Provide the [X, Y] coordinate of the cell's center where the given text is located.  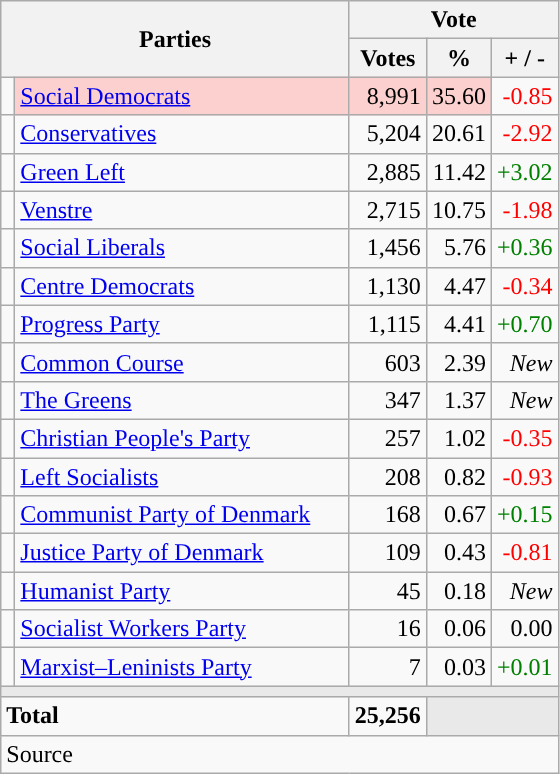
Marxist–Leninists Party [182, 667]
+3.02 [524, 172]
Common Course [182, 362]
-0.35 [524, 438]
0.82 [458, 477]
The Greens [182, 400]
Vote [454, 20]
10.75 [458, 210]
Parties [176, 39]
257 [388, 438]
0.18 [458, 591]
2,885 [388, 172]
1,115 [388, 324]
-0.93 [524, 477]
Green Left [182, 172]
+0.36 [524, 248]
25,256 [388, 716]
1,130 [388, 286]
-0.85 [524, 96]
1,456 [388, 248]
+ / - [524, 58]
Socialist Workers Party [182, 629]
-0.34 [524, 286]
Total [176, 716]
Venstre [182, 210]
1.37 [458, 400]
5.76 [458, 248]
Left Socialists [182, 477]
Conservatives [182, 134]
+0.70 [524, 324]
Communist Party of Denmark [182, 515]
8,991 [388, 96]
347 [388, 400]
11.42 [458, 172]
20.61 [458, 134]
35.60 [458, 96]
45 [388, 591]
109 [388, 553]
0.06 [458, 629]
Centre Democrats [182, 286]
Source [280, 754]
0.03 [458, 667]
2,715 [388, 210]
-2.92 [524, 134]
7 [388, 667]
Justice Party of Denmark [182, 553]
4.47 [458, 286]
-0.81 [524, 553]
Votes [388, 58]
168 [388, 515]
208 [388, 477]
16 [388, 629]
Social Liberals [182, 248]
2.39 [458, 362]
0.67 [458, 515]
+0.15 [524, 515]
% [458, 58]
603 [388, 362]
Christian People's Party [182, 438]
+0.01 [524, 667]
Humanist Party [182, 591]
0.43 [458, 553]
1.02 [458, 438]
4.41 [458, 324]
Progress Party [182, 324]
0.00 [524, 629]
5,204 [388, 134]
Social Democrats [182, 96]
-1.98 [524, 210]
